For the text-containing cell, return its midpoint in (x, y) coordinate format. 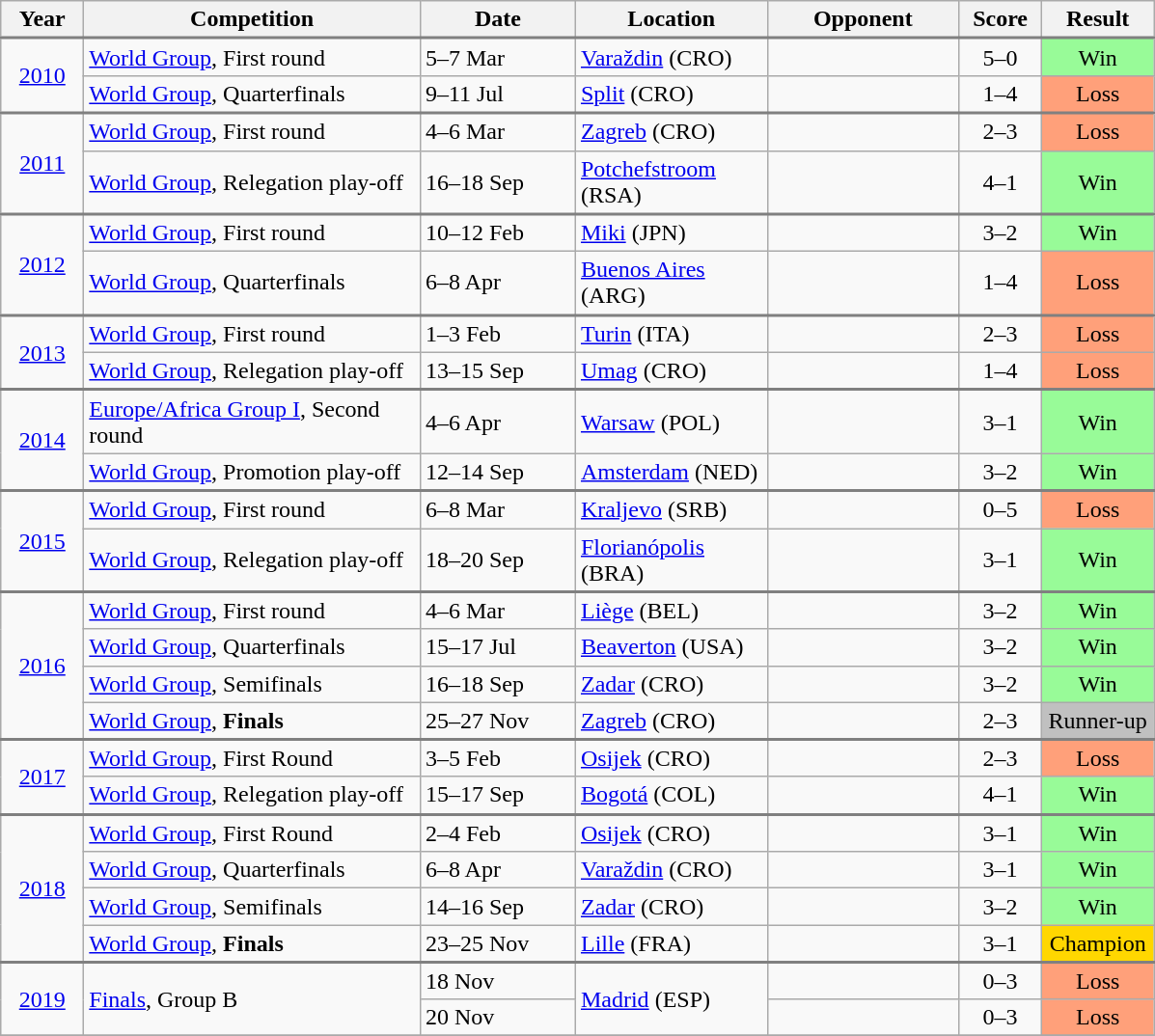
Liège (BEL) (672, 610)
Location (672, 19)
6–8 Mar (498, 509)
Finals, Group B (253, 999)
2016 (42, 666)
Amsterdam (NED) (672, 473)
Year (42, 19)
Date (498, 19)
Result (1098, 19)
Europe/Africa Group I, Second round (253, 422)
1–3 Feb (498, 334)
Runner-up (1098, 721)
15–17 Jul (498, 647)
Split (CRO) (672, 95)
Potchefstroom (RSA) (672, 182)
Opponent (863, 19)
18 Nov (498, 980)
4–6 Apr (498, 422)
14–16 Sep (498, 907)
Umag (CRO) (672, 370)
2010 (42, 76)
World Group, Promotion play-off (253, 473)
12–14 Sep (498, 473)
5–0 (1001, 58)
Bogotá (COL) (672, 795)
5–7 Mar (498, 58)
Warsaw (POL) (672, 422)
Florianópolis (BRA) (672, 560)
25–27 Nov (498, 721)
2011 (42, 164)
2013 (42, 352)
2015 (42, 542)
2017 (42, 777)
9–11 Jul (498, 95)
Buenos Aires (ARG) (672, 284)
Beaverton (USA) (672, 647)
Champion (1098, 943)
2012 (42, 264)
Madrid (ESP) (672, 999)
15–17 Sep (498, 795)
2018 (42, 887)
2–4 Feb (498, 833)
Competition (253, 19)
23–25 Nov (498, 943)
20 Nov (498, 1018)
Lille (FRA) (672, 943)
0–5 (1001, 509)
2019 (42, 999)
Miki (JPN) (672, 233)
3–5 Feb (498, 758)
2014 (42, 440)
Score (1001, 19)
18–20 Sep (498, 560)
10–12 Feb (498, 233)
Kraljevo (SRB) (672, 509)
13–15 Sep (498, 370)
Turin (ITA) (672, 334)
